Extract the (x, y) coordinate from the center of the cell holding the provided text.  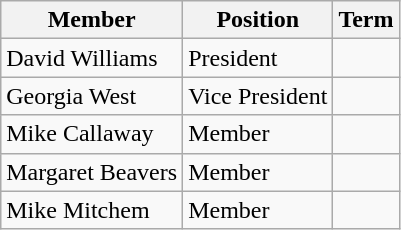
David Williams (92, 58)
President (258, 58)
Term (366, 20)
Margaret Beavers (92, 172)
Georgia West (92, 96)
Mike Mitchem (92, 210)
Vice President (258, 96)
Position (258, 20)
Mike Callaway (92, 134)
